Search for the cell housing the specified text and yield its [x, y] center coordinate. 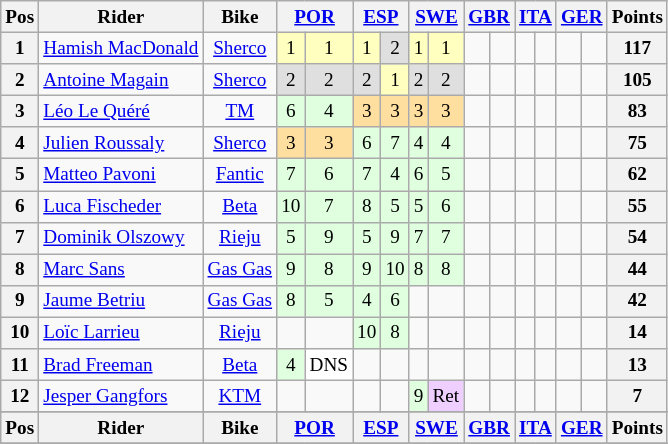
DNS [329, 365]
42 [637, 301]
Jesper Gangfors [121, 396]
14 [637, 333]
Hamish MacDonald [121, 48]
Loïc Larrieu [121, 333]
55 [637, 206]
Luca Fischeder [121, 206]
Antoine Magain [121, 80]
Julien Roussaly [121, 143]
Dominik Olszowy [121, 238]
44 [637, 270]
Fantic [240, 175]
Matteo Pavoni [121, 175]
12 [20, 396]
KTM [240, 396]
Brad Freeman [121, 365]
11 [20, 365]
Léo Le Quéré [121, 111]
TM [240, 111]
75 [637, 143]
13 [637, 365]
105 [637, 80]
54 [637, 238]
Ret [446, 396]
62 [637, 175]
83 [637, 111]
117 [637, 48]
Marc Sans [121, 270]
Jaume Betriu [121, 301]
